Extract the (x, y) coordinate from the center of the cell holding the provided text.  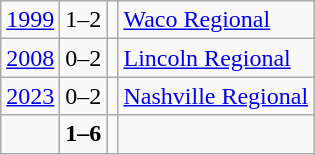
1–2 (84, 20)
Lincoln Regional (216, 58)
1–6 (84, 134)
2023 (30, 96)
Waco Regional (216, 20)
Nashville Regional (216, 96)
1999 (30, 20)
2008 (30, 58)
